Identify which cell holds the provided text, then report its (x, y) central coordinate. 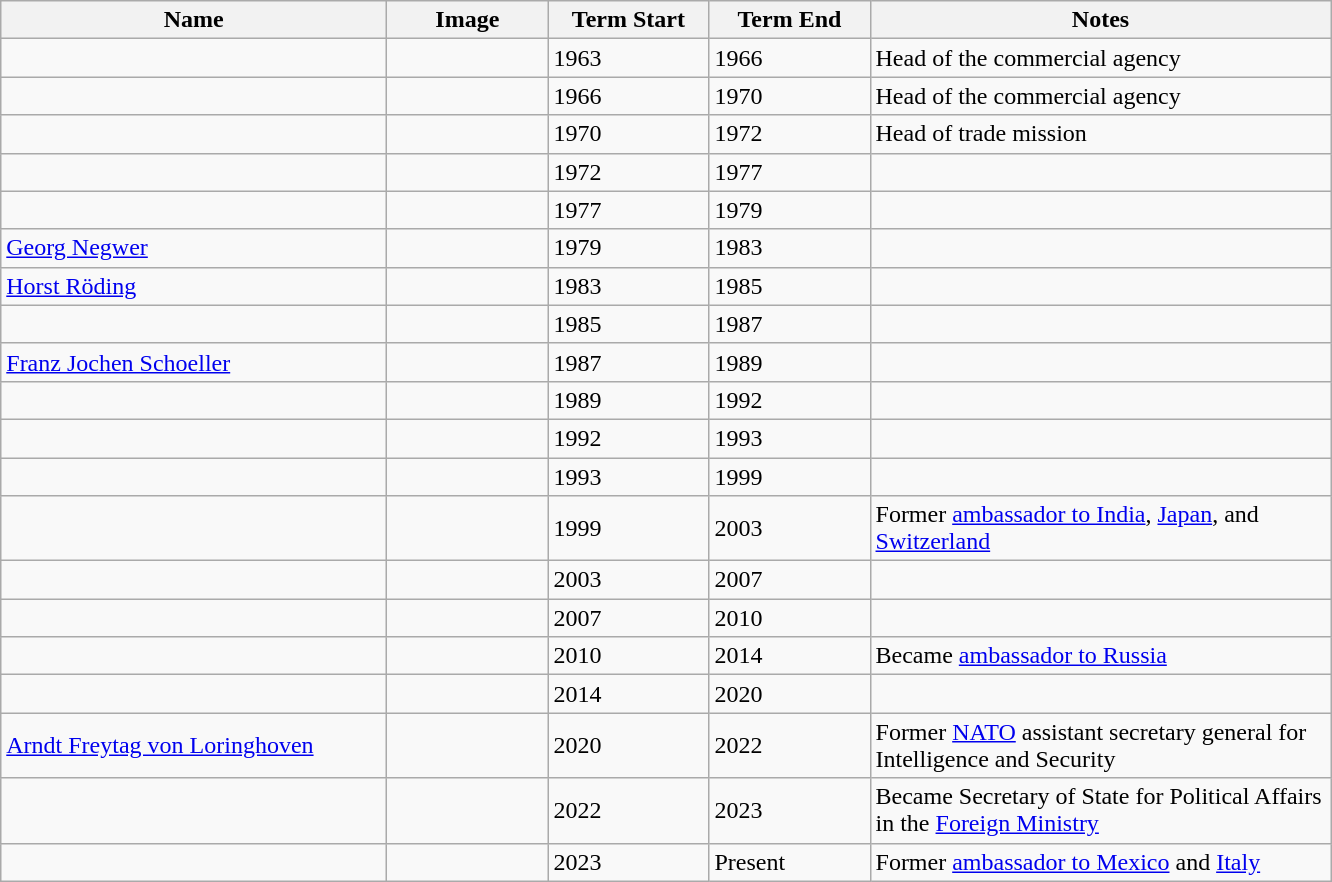
Former ambassador to India, Japan, and Switzerland (1100, 528)
Georg Negwer (194, 248)
Became Secretary of State for Political Affairs in the Foreign Ministry (1100, 810)
1963 (628, 58)
Image (468, 20)
Term End (790, 20)
Head of trade mission (1100, 134)
Arndt Freytag von Loringhoven (194, 746)
Notes (1100, 20)
Term Start (628, 20)
Present (790, 862)
Former NATO assistant secretary general for Intelligence and Security (1100, 746)
Name (194, 20)
Horst Röding (194, 286)
Franz Jochen Schoeller (194, 362)
Became ambassador to Russia (1100, 656)
Former ambassador to Mexico and Italy (1100, 862)
